Provide the [x, y] coordinate of the cell's center where the given text is located.  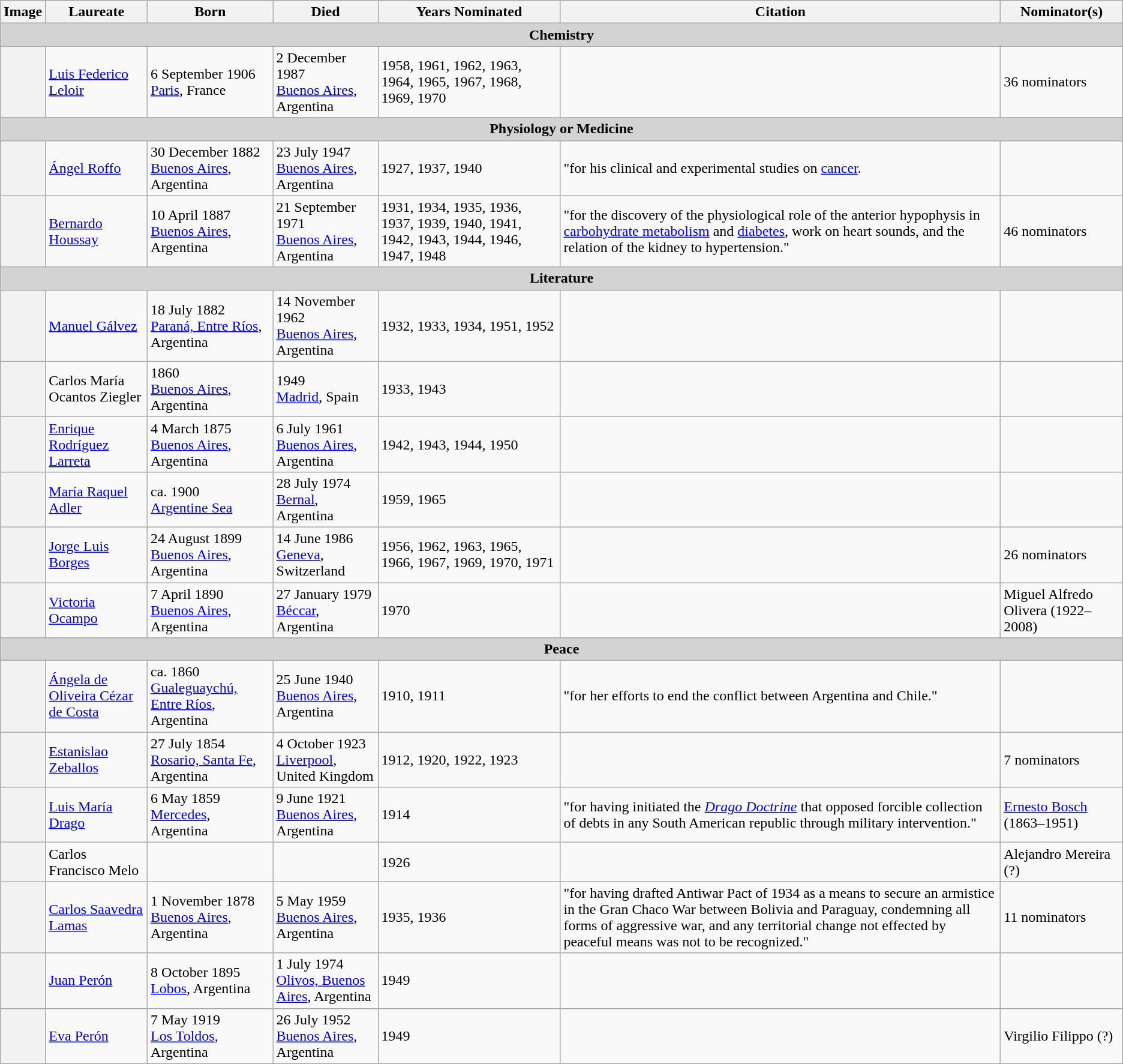
ca. 1900 Argentine Sea [210, 499]
23 July 1947 Buenos Aires, Argentina [325, 168]
6 May 1859 Mercedes, Argentina [210, 815]
Carlos María Ocantos Ziegler [97, 389]
Nominator(s) [1062, 12]
11 nominators [1062, 917]
18 July 1882 Paraná, Entre Ríos, Argentina [210, 325]
Luis María Drago [97, 815]
María Raquel Adler [97, 499]
1933, 1943 [469, 389]
14 November 1962 Buenos Aires, Argentina [325, 325]
8 October 1895 Lobos, Argentina [210, 981]
1932, 1933, 1934, 1951, 1952 [469, 325]
2 December 1987 Buenos Aires, Argentina [325, 82]
25 June 1940 Buenos Aires, Argentina [325, 696]
7 May 1919 Los Toldos, Argentina [210, 1036]
Manuel Gálvez [97, 325]
9 June 1921 Buenos Aires, Argentina [325, 815]
Victoria Ocampo [97, 610]
24 August 1899 Buenos Aires, Argentina [210, 555]
Peace [561, 649]
1958, 1961, 1962, 1963, 1964, 1965, 1967, 1968, 1969, 1970 [469, 82]
Born [210, 12]
Enrique Rodríguez Larreta [97, 444]
1931, 1934, 1935, 1936, 1937, 1939, 1940, 1941, 1942, 1943, 1944, 1946, 1947, 1948 [469, 232]
Luis Federico Leloir [97, 82]
27 January 1979 Béccar, Argentina [325, 610]
1959, 1965 [469, 499]
27 July 1854 Rosario, Santa Fe, Argentina [210, 760]
Died [325, 12]
1912, 1920, 1922, 1923 [469, 760]
Virgilio Filippo (?) [1062, 1036]
Carlos Francisco Melo [97, 862]
Ángel Roffo [97, 168]
4 March 1875 Buenos Aires, Argentina [210, 444]
ca. 1860 Gualeguaychú, Entre Ríos, Argentina [210, 696]
26 nominators [1062, 555]
Citation [780, 12]
1860 Buenos Aires, Argentina [210, 389]
1 November 1878 Buenos Aires, Argentina [210, 917]
1970 [469, 610]
21 September 1971 Buenos Aires, Argentina [325, 232]
6 July 1961 Buenos Aires, Argentina [325, 444]
"for her efforts to end the conflict between Argentina and Chile." [780, 696]
Juan Perón [97, 981]
"for having initiated the Drago Doctrine that opposed forcible collection of debts in any South American republic through military intervention." [780, 815]
Chemistry [561, 35]
7 April 1890 Buenos Aires, Argentina [210, 610]
Ángela de Oliveira Cézar de Costa [97, 696]
Years Nominated [469, 12]
1949 Madrid, Spain [325, 389]
1926 [469, 862]
10 April 1887 Buenos Aires, Argentina [210, 232]
1910, 1911 [469, 696]
Eva Perón [97, 1036]
1 July 1974 Olivos, Buenos Aires, Argentina [325, 981]
Carlos Saavedra Lamas [97, 917]
30 December 1882 Buenos Aires, Argentina [210, 168]
36 nominators [1062, 82]
5 May 1959 Buenos Aires, Argentina [325, 917]
1927, 1937, 1940 [469, 168]
26 July 1952 Buenos Aires, Argentina [325, 1036]
Estanislao Zeballos [97, 760]
Alejandro Mereira (?) [1062, 862]
14 June 1986 Geneva, Switzerland [325, 555]
Jorge Luis Borges [97, 555]
Miguel Alfredo Olivera (1922–2008) [1062, 610]
Laureate [97, 12]
28 July 1974 Bernal, Argentina [325, 499]
1935, 1936 [469, 917]
46 nominators [1062, 232]
Image [23, 12]
1956, 1962, 1963, 1965, 1966, 1967, 1969, 1970, 1971 [469, 555]
4 October 1923 Liverpool, United Kingdom [325, 760]
Literature [561, 278]
Bernardo Houssay [97, 232]
7 nominators [1062, 760]
Physiology or Medicine [561, 129]
6 September 1906 Paris, France [210, 82]
1942, 1943, 1944, 1950 [469, 444]
Ernesto Bosch (1863–1951) [1062, 815]
"for his clinical and experimental studies on cancer. [780, 168]
1914 [469, 815]
